For the text-containing cell, return its midpoint in (x, y) coordinate format. 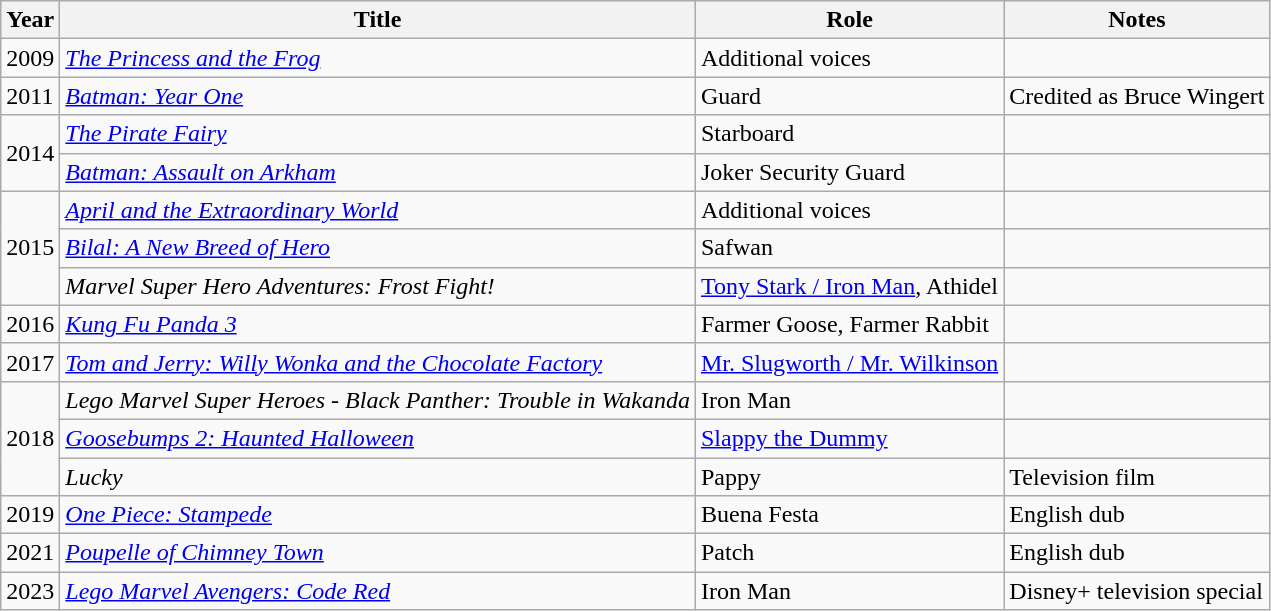
2019 (30, 515)
April and the Extraordinary World (378, 210)
Kung Fu Panda 3 (378, 324)
Role (849, 20)
Guard (849, 96)
2023 (30, 591)
The Pirate Fairy (378, 134)
Starboard (849, 134)
Tom and Jerry: Willy Wonka and the Chocolate Factory (378, 362)
Patch (849, 553)
Batman: Assault on Arkham (378, 172)
Batman: Year One (378, 96)
2017 (30, 362)
Marvel Super Hero Adventures: Frost Fight! (378, 286)
Lucky (378, 477)
Goosebumps 2: Haunted Halloween (378, 438)
2009 (30, 58)
2018 (30, 438)
2021 (30, 553)
Slappy the Dummy (849, 438)
Disney+ television special (1137, 591)
Mr. Slugworth / Mr. Wilkinson (849, 362)
Farmer Goose, Farmer Rabbit (849, 324)
Title (378, 20)
The Princess and the Frog (378, 58)
2016 (30, 324)
2015 (30, 248)
Television film (1137, 477)
2014 (30, 153)
Tony Stark / Iron Man, Athidel (849, 286)
Buena Festa (849, 515)
Joker Security Guard (849, 172)
Pappy (849, 477)
Year (30, 20)
Notes (1137, 20)
Poupelle of Chimney Town (378, 553)
2011 (30, 96)
One Piece: Stampede (378, 515)
Lego Marvel Super Heroes - Black Panther: Trouble in Wakanda (378, 400)
Lego Marvel Avengers: Code Red (378, 591)
Credited as Bruce Wingert (1137, 96)
Bilal: A New Breed of Hero (378, 248)
Safwan (849, 248)
